From the cell containing the given text, extract its center point as (X, Y) coordinate. 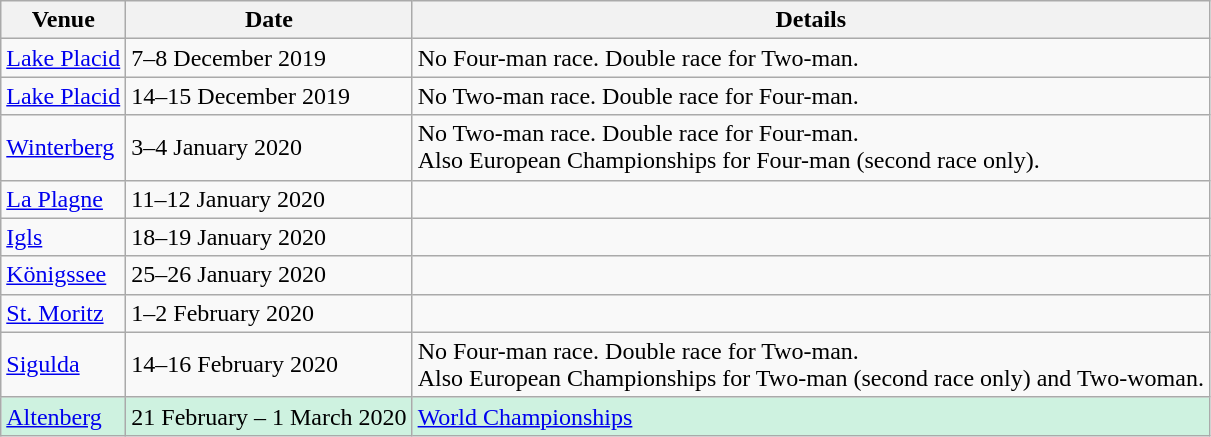
3–4 January 2020 (269, 148)
No Four-man race. Double race for Two-man. (810, 58)
18–19 January 2020 (269, 237)
World Championships (810, 416)
No Four-man race. Double race for Two-man.Also European Championships for Two-man (second race only) and Two-woman. (810, 364)
25–26 January 2020 (269, 275)
14–16 February 2020 (269, 364)
Date (269, 20)
Venue (64, 20)
Sigulda (64, 364)
Details (810, 20)
No Two-man race. Double race for Four-man. (810, 96)
No Two-man race. Double race for Four-man.Also European Championships for Four-man (second race only). (810, 148)
Igls (64, 237)
Altenberg (64, 416)
La Plagne (64, 199)
1–2 February 2020 (269, 313)
11–12 January 2020 (269, 199)
14–15 December 2019 (269, 96)
21 February – 1 March 2020 (269, 416)
7–8 December 2019 (269, 58)
St. Moritz (64, 313)
Winterberg (64, 148)
Königssee (64, 275)
